Output the [X, Y] coordinate of the center of the cell containing the given text.  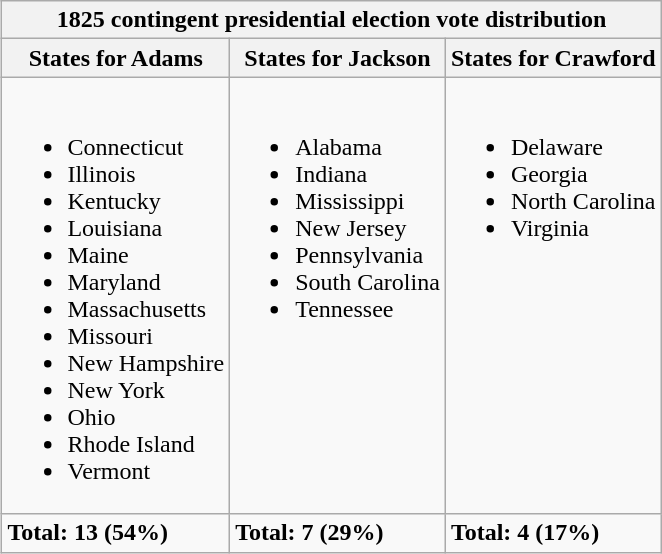
DelawareGeorgiaNorth CarolinaVirginia [553, 296]
1825 contingent presidential election vote distribution [332, 20]
States for Jackson [338, 58]
States for Crawford [553, 58]
Total: 7 (29%) [338, 533]
States for Adams [116, 58]
ConnecticutIllinoisKentuckyLouisianaMaineMarylandMassachusettsMissouriNew HampshireNew YorkOhioRhode IslandVermont [116, 296]
AlabamaIndianaMississippiNew JerseyPennsylvaniaSouth CarolinaTennessee [338, 296]
Total: 4 (17%) [553, 533]
Total: 13 (54%) [116, 533]
